Determine the (x, y) coordinate at the center of the cell enclosing the given text.  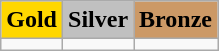
Silver (98, 20)
Bronze (176, 20)
Gold (32, 20)
